Determine the (X, Y) coordinate at the center of the cell enclosing the given text.  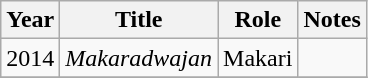
Notes (332, 20)
2014 (30, 58)
Year (30, 20)
Role (258, 20)
Title (139, 20)
Makaradwajan (139, 58)
Makari (258, 58)
